Determine the (X, Y) coordinate at the center of the cell enclosing the given text.  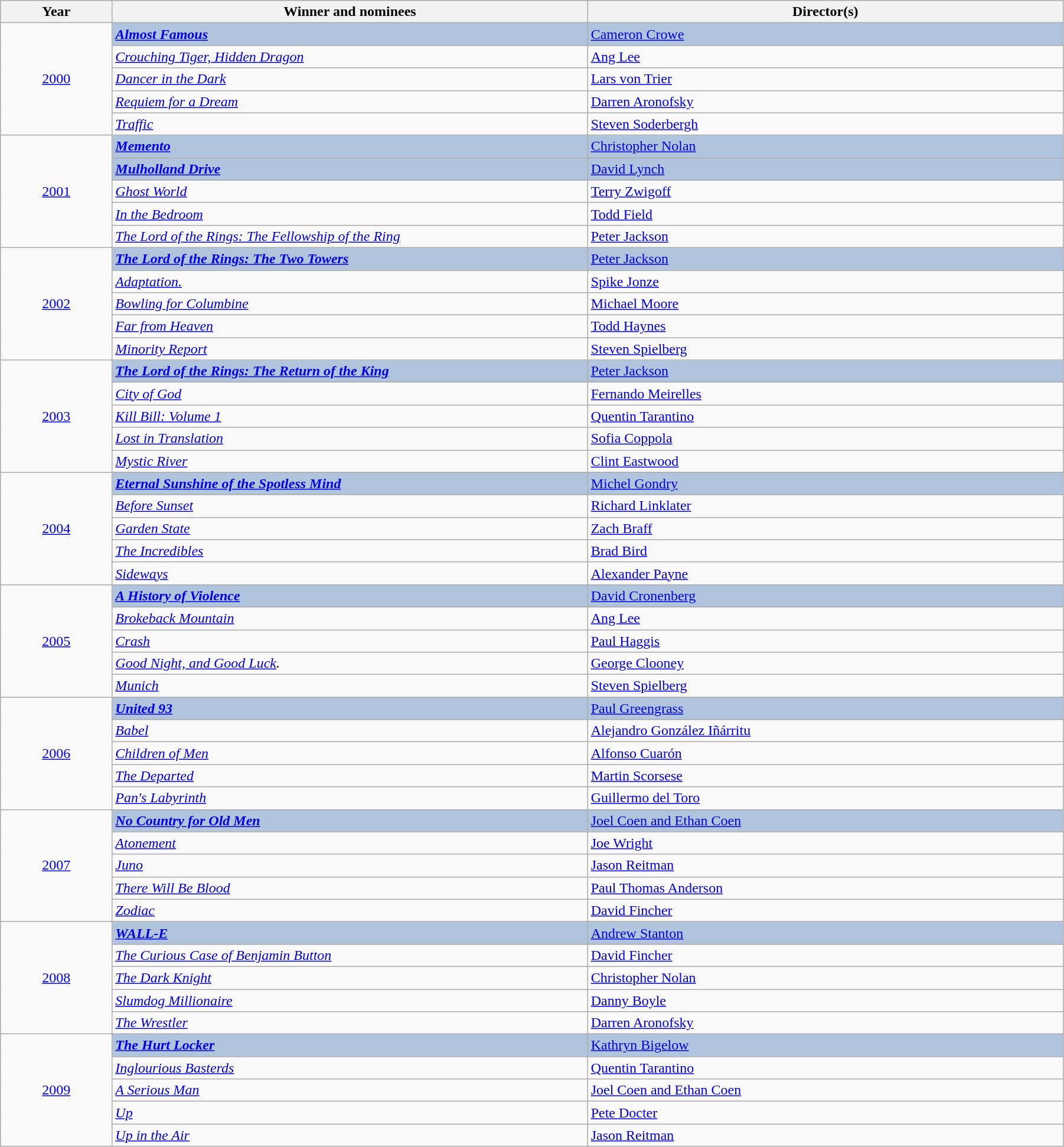
Andrew Stanton (825, 933)
Before Sunset (350, 506)
2009 (57, 1090)
The Departed (350, 776)
No Country for Old Men (350, 821)
George Clooney (825, 664)
Far from Heaven (350, 326)
Inglourious Basterds (350, 1068)
United 93 (350, 708)
Sofia Coppola (825, 439)
2000 (57, 79)
Clint Eastwood (825, 461)
Mulholland Drive (350, 169)
Director(s) (825, 12)
Dancer in the Dark (350, 79)
Terry Zwigoff (825, 191)
Steven Soderbergh (825, 124)
Juno (350, 865)
The Lord of the Rings: The Two Towers (350, 259)
Michel Gondry (825, 483)
Atonement (350, 843)
Zodiac (350, 910)
Up in the Air (350, 1135)
The Lord of the Rings: The Return of the King (350, 371)
Kill Bill: Volume 1 (350, 416)
Minority Report (350, 349)
The Dark Knight (350, 978)
Richard Linklater (825, 506)
Alfonso Cuarón (825, 753)
Pete Docter (825, 1113)
A Serious Man (350, 1090)
Crash (350, 641)
Up (350, 1113)
The Curious Case of Benjamin Button (350, 955)
Alejandro González Iñárritu (825, 731)
Ghost World (350, 191)
2007 (57, 865)
David Cronenberg (825, 596)
Crouching Tiger, Hidden Dragon (350, 57)
The Incredibles (350, 551)
Joe Wright (825, 843)
Garden State (350, 528)
Year (57, 12)
There Will Be Blood (350, 888)
Adaptation. (350, 282)
Lars von Trier (825, 79)
Paul Haggis (825, 641)
Paul Greengrass (825, 708)
Babel (350, 731)
Danny Boyle (825, 1001)
Spike Jonze (825, 282)
Bowling for Columbine (350, 304)
2001 (57, 191)
The Wrestler (350, 1023)
Pan's Labyrinth (350, 798)
2006 (57, 753)
In the Bedroom (350, 214)
Requiem for a Dream (350, 102)
2005 (57, 641)
A History of Violence (350, 596)
Traffic (350, 124)
The Lord of the Rings: The Fellowship of the Ring (350, 236)
Memento (350, 146)
Fernando Meirelles (825, 394)
The Hurt Locker (350, 1045)
Cameron Crowe (825, 34)
Almost Famous (350, 34)
2002 (57, 303)
Children of Men (350, 753)
2008 (57, 978)
2003 (57, 416)
City of God (350, 394)
Slumdog Millionaire (350, 1001)
Zach Braff (825, 528)
Michael Moore (825, 304)
Brad Bird (825, 551)
Munich (350, 686)
Sideways (350, 573)
Winner and nominees (350, 12)
Todd Haynes (825, 326)
Guillermo del Toro (825, 798)
WALL-E (350, 933)
David Lynch (825, 169)
Eternal Sunshine of the Spotless Mind (350, 483)
2004 (57, 528)
Mystic River (350, 461)
Alexander Payne (825, 573)
Paul Thomas Anderson (825, 888)
Good Night, and Good Luck. (350, 664)
Lost in Translation (350, 439)
Martin Scorsese (825, 776)
Kathryn Bigelow (825, 1045)
Todd Field (825, 214)
Brokeback Mountain (350, 618)
